Capture the cell that displays the provided text and extract its (X, Y) central coordinate. 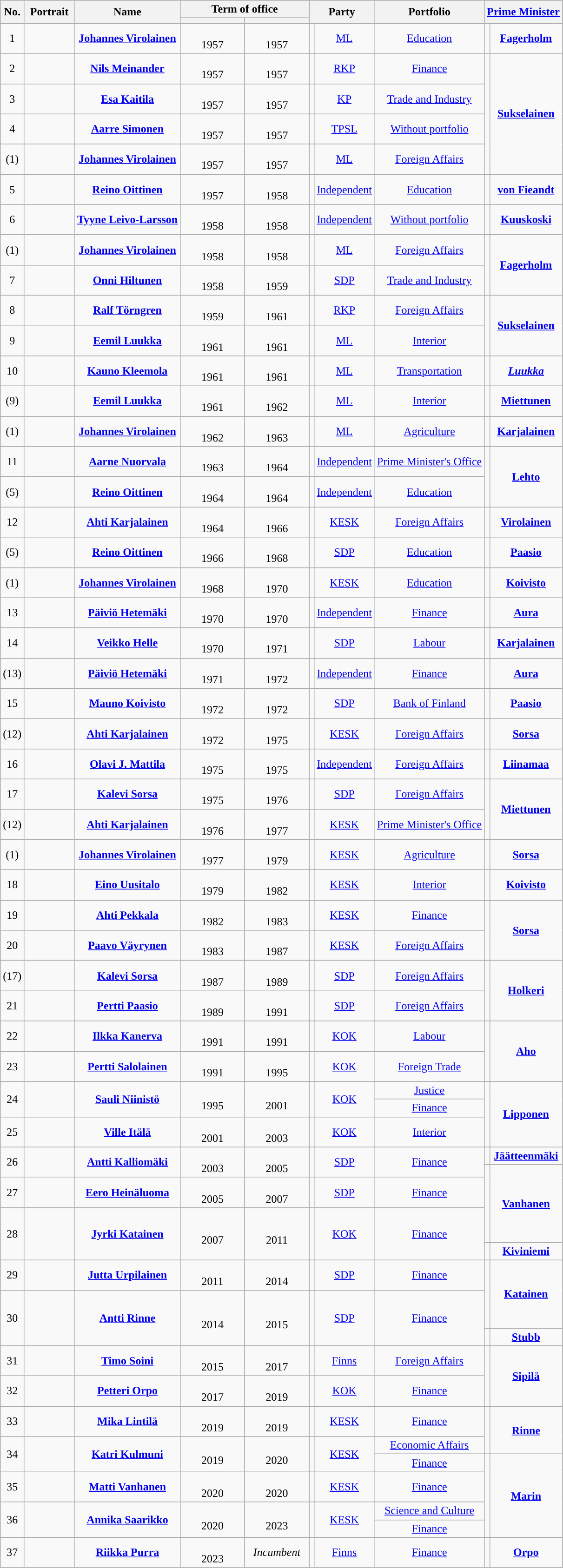
20 (12, 945)
Katainen (526, 1294)
Holkeri (526, 991)
8 (12, 310)
3 (12, 99)
12 (12, 522)
6 (12, 219)
Lipponen (526, 1114)
TPSL (344, 129)
Matti Vanhanen (127, 1487)
(9) (12, 402)
13 (12, 613)
Paavo Väyrynen (127, 945)
24 (12, 1099)
15 (12, 704)
Onni Hiltunen (127, 280)
Eero Heinäluoma (127, 1192)
Incumbent (277, 1552)
Pertti Salolainen (127, 1066)
Orpo (526, 1552)
Rinne (526, 1430)
35 (12, 1487)
Ilkka Kanerva (127, 1036)
(13) (12, 673)
Eino Uusitalo (127, 885)
Riikka Purra (127, 1552)
Kuuskoski (526, 219)
Katri Kulmuni (127, 1454)
Lehto (526, 477)
Name (127, 12)
32 (12, 1391)
9 (12, 340)
5 (12, 190)
11 (12, 462)
36 (12, 1520)
KP (344, 99)
14 (12, 643)
1 (12, 38)
17 (12, 794)
Antti Kalliomäki (127, 1162)
7 (12, 280)
Foreign Trade (430, 1066)
22 (12, 1036)
30 (12, 1318)
27 (12, 1192)
Sauli Niinistö (127, 1099)
Kiviniemi (526, 1251)
Aho (526, 1051)
10 (12, 371)
37 (12, 1552)
Virolainen (526, 522)
Marin (526, 1496)
2 (12, 69)
29 (12, 1275)
Ralf Törngren (127, 310)
19 (12, 916)
Veikko Helle (127, 643)
No. (12, 12)
Science and Culture (430, 1511)
Kauno Kleemola (127, 371)
von Fieandt (526, 190)
Stubb (526, 1337)
Justice (430, 1090)
Tyyne Leivo-Larsson (127, 219)
Luukka (526, 371)
33 (12, 1421)
Economic Affairs (430, 1445)
Portrait (49, 12)
31 (12, 1361)
18 (12, 885)
(17) (12, 976)
26 (12, 1162)
34 (12, 1454)
Ahti Pekkala (127, 916)
28 (12, 1233)
Liinamaa (526, 764)
4 (12, 129)
21 (12, 1006)
Jäätteenmäki (526, 1156)
Nils Meinander (127, 69)
Aarne Nuorvala (127, 462)
Term of office (245, 9)
Sipilä (526, 1376)
Mika Lintilä (127, 1421)
Jutta Urpilainen (127, 1275)
Esa Kaitila (127, 99)
Transportation (430, 371)
Bank of Finland (430, 704)
Aarre Simonen (127, 129)
Mauno Koivisto (127, 704)
Prime Minister (523, 12)
25 (12, 1132)
Pertti Paasio (127, 1006)
Jyrki Katainen (127, 1233)
23 (12, 1066)
Timo Soini (127, 1361)
Olavi J. Mattila (127, 764)
Portfolio (430, 12)
16 (12, 764)
Party (342, 12)
Annika Saarikko (127, 1520)
Ville Itälä (127, 1132)
Antti Rinne (127, 1318)
Petteri Orpo (127, 1391)
Vanhanen (526, 1204)
